Detect which cell encompasses the target text, then output its [X, Y] center coordinate. 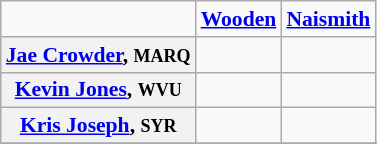
Kevin Jones, WVU [98, 90]
Wooden [239, 19]
Jae Crowder, MARQ [98, 55]
Naismith [328, 19]
Kris Joseph, SYR [98, 126]
